Return the (x, y) coordinate for the center point of the cell that contains the specified text.  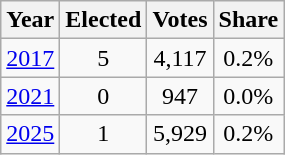
Year (30, 20)
Elected (104, 20)
5 (104, 58)
1 (104, 134)
0 (104, 96)
4,117 (180, 58)
5,929 (180, 134)
0.0% (248, 96)
2021 (30, 96)
Votes (180, 20)
2017 (30, 58)
2025 (30, 134)
947 (180, 96)
Share (248, 20)
